Return the (X, Y) coordinate for the center point of the cell that contains the specified text.  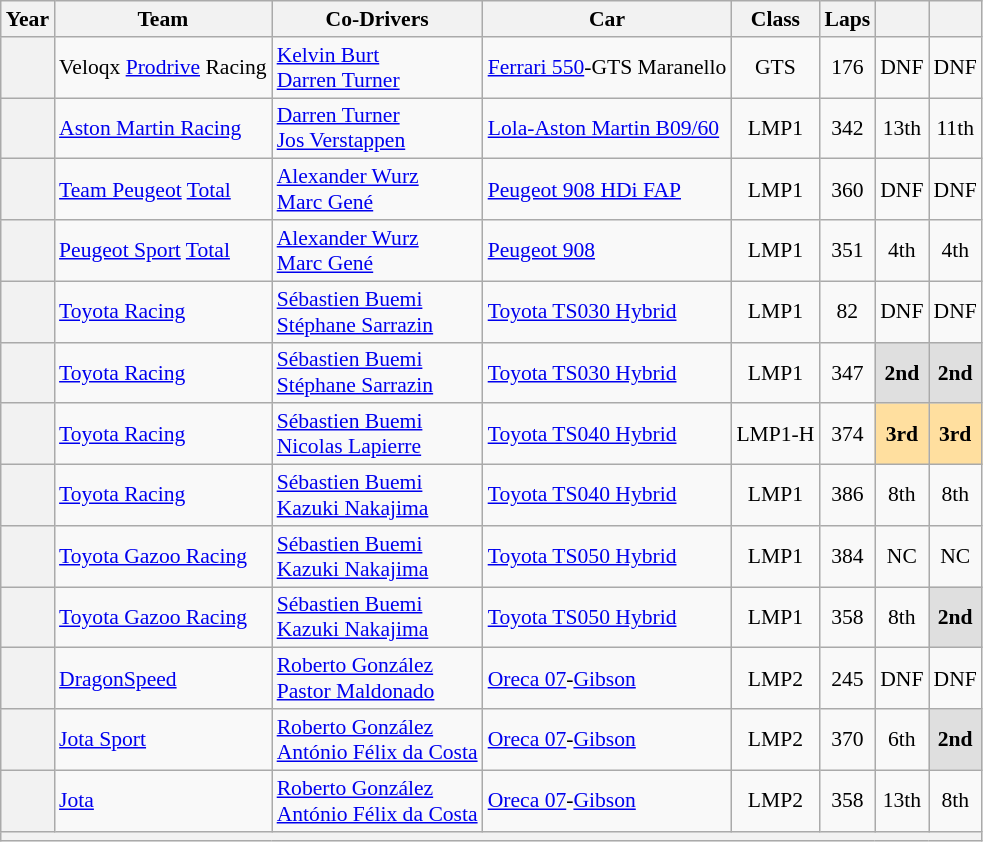
Laps (847, 19)
360 (847, 190)
386 (847, 496)
Peugeot 908 (608, 250)
Aston Martin Racing (163, 128)
Ferrari 550-GTS Maranello (608, 68)
Veloqx Prodrive Racing (163, 68)
11th (956, 128)
351 (847, 250)
Darren Turner Jos Verstappen (378, 128)
Sébastien Buemi Nicolas Lapierre (378, 434)
LMP1-H (775, 434)
6th (902, 740)
Team (163, 19)
370 (847, 740)
374 (847, 434)
347 (847, 372)
82 (847, 312)
GTS (775, 68)
Roberto González Pastor Maldonado (378, 678)
Peugeot Sport Total (163, 250)
DragonSpeed (163, 678)
384 (847, 556)
Jota (163, 800)
Lola-Aston Martin B09/60 (608, 128)
Team Peugeot Total (163, 190)
Car (608, 19)
Jota Sport (163, 740)
Class (775, 19)
Year (28, 19)
Peugeot 908 HDi FAP (608, 190)
245 (847, 678)
Kelvin Burt Darren Turner (378, 68)
176 (847, 68)
Co-Drivers (378, 19)
342 (847, 128)
